Return (X, Y) of the center of cell containing provided text 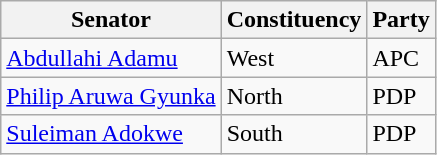
Suleiman Adokwe (111, 134)
Party (401, 20)
Senator (111, 20)
West (294, 58)
South (294, 134)
Abdullahi Adamu (111, 58)
APC (401, 58)
North (294, 96)
Constituency (294, 20)
Philip Aruwa Gyunka (111, 96)
